Provide the [X, Y] coordinate of the cell's center where the given text is located.  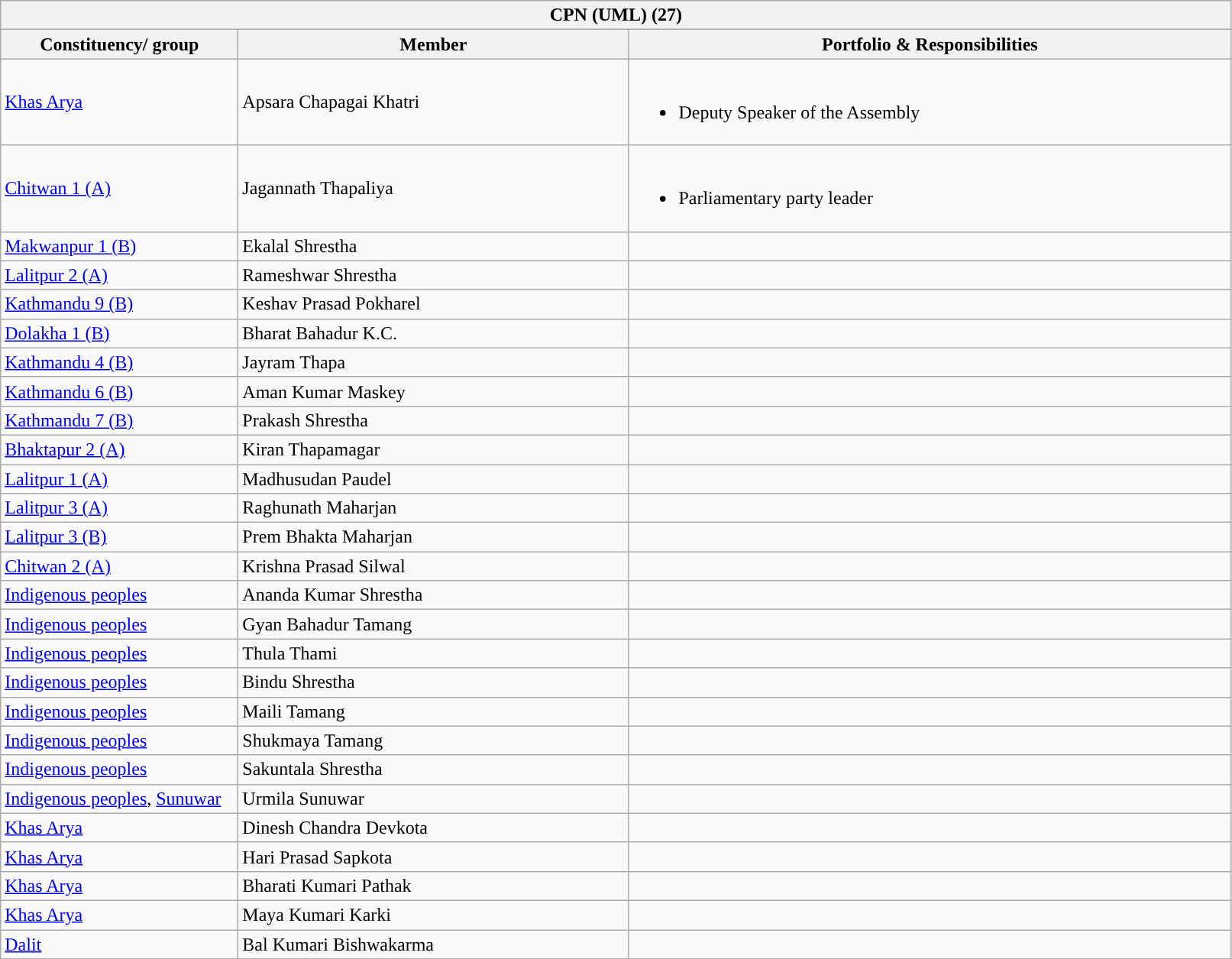
Sakuntala Shrestha [434, 769]
CPN (UML) (27) [616, 15]
Gyan Bahadur Tamang [434, 624]
Maili Tamang [434, 711]
Lalitpur 3 (A) [119, 508]
Prem Bhakta Maharjan [434, 537]
Kathmandu 7 (B) [119, 420]
Prakash Shrestha [434, 420]
Deputy Speaker of the Assembly [930, 102]
Jayram Thapa [434, 362]
Rameshwar Shrestha [434, 275]
Ananda Kumar Shrestha [434, 595]
Apsara Chapagai Khatri [434, 102]
Keshav Prasad Pokharel [434, 304]
Dinesh Chandra Devkota [434, 828]
Bindu Shrestha [434, 682]
Parliamentary party leader [930, 188]
Kathmandu 9 (B) [119, 304]
Bharati Kumari Pathak [434, 886]
Madhusudan Paudel [434, 479]
Urmila Sunuwar [434, 799]
Bhaktapur 2 (A) [119, 449]
Indigenous peoples, Sunuwar [119, 799]
Jagannath Thapaliya [434, 188]
Krishna Prasad Silwal [434, 566]
Aman Kumar Maskey [434, 391]
Lalitpur 2 (A) [119, 275]
Ekalal Shrestha [434, 246]
Dalit [119, 944]
Bharat Bahadur K.C. [434, 333]
Chitwan 1 (A) [119, 188]
Portfolio & Responsibilities [930, 44]
Maya Kumari Karki [434, 915]
Kathmandu 6 (B) [119, 391]
Lalitpur 3 (B) [119, 537]
Kiran Thapamagar [434, 449]
Thula Thami [434, 653]
Shukmaya Tamang [434, 740]
Lalitpur 1 (A) [119, 479]
Makwanpur 1 (B) [119, 246]
Constituency/ group [119, 44]
Chitwan 2 (A) [119, 566]
Kathmandu 4 (B) [119, 362]
Bal Kumari Bishwakarma [434, 944]
Dolakha 1 (B) [119, 333]
Hari Prasad Sapkota [434, 857]
Member [434, 44]
Raghunath Maharjan [434, 508]
